For the text-containing cell, return its midpoint in [X, Y] coordinate format. 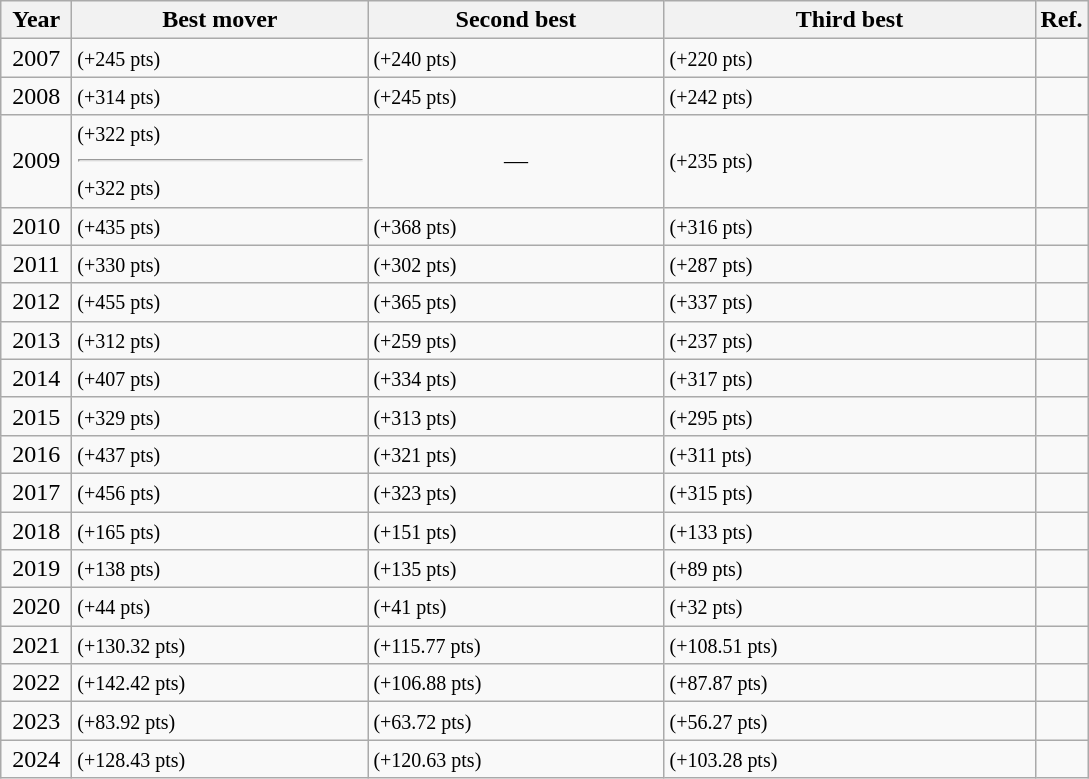
(+329 pts) [220, 416]
(+237 pts) [850, 340]
(+151 pts) [516, 531]
(+259 pts) [516, 340]
2019 [36, 569]
Ref. [1062, 20]
2008 [36, 96]
(+337 pts) [850, 302]
(+128.43 pts) [220, 759]
(+407 pts) [220, 378]
(+311 pts) [850, 454]
(+235 pts) [850, 161]
2022 [36, 683]
2023 [36, 721]
(+242 pts) [850, 96]
(+315 pts) [850, 492]
(+220 pts) [850, 58]
(+316 pts) [850, 226]
(+103.28 pts) [850, 759]
(+89 pts) [850, 569]
2011 [36, 264]
2015 [36, 416]
(+322 pts) (+322 pts) [220, 161]
2014 [36, 378]
(+115.77 pts) [516, 645]
Second best [516, 20]
(+56.27 pts) [850, 721]
(+368 pts) [516, 226]
(+44 pts) [220, 607]
2013 [36, 340]
2021 [36, 645]
(+240 pts) [516, 58]
(+138 pts) [220, 569]
(+120.63 pts) [516, 759]
Year [36, 20]
(+317 pts) [850, 378]
(+130.32 pts) [220, 645]
(+435 pts) [220, 226]
(+87.87 pts) [850, 683]
(+330 pts) [220, 264]
(+314 pts) [220, 96]
2007 [36, 58]
(+287 pts) [850, 264]
2010 [36, 226]
(+63.72 pts) [516, 721]
2024 [36, 759]
2017 [36, 492]
(+133 pts) [850, 531]
(+323 pts) [516, 492]
2018 [36, 531]
(+295 pts) [850, 416]
(+313 pts) [516, 416]
(+135 pts) [516, 569]
(+32 pts) [850, 607]
2016 [36, 454]
— [516, 161]
(+321 pts) [516, 454]
(+365 pts) [516, 302]
(+106.88 pts) [516, 683]
(+165 pts) [220, 531]
(+334 pts) [516, 378]
(+455 pts) [220, 302]
(+456 pts) [220, 492]
(+83.92 pts) [220, 721]
Third best [850, 20]
(+312 pts) [220, 340]
(+437 pts) [220, 454]
(+41 pts) [516, 607]
(+302 pts) [516, 264]
2020 [36, 607]
(+108.51 pts) [850, 645]
Best mover [220, 20]
2009 [36, 161]
(+142.42 pts) [220, 683]
2012 [36, 302]
